Return the (x, y) coordinate for the center point of the cell that contains the specified text.  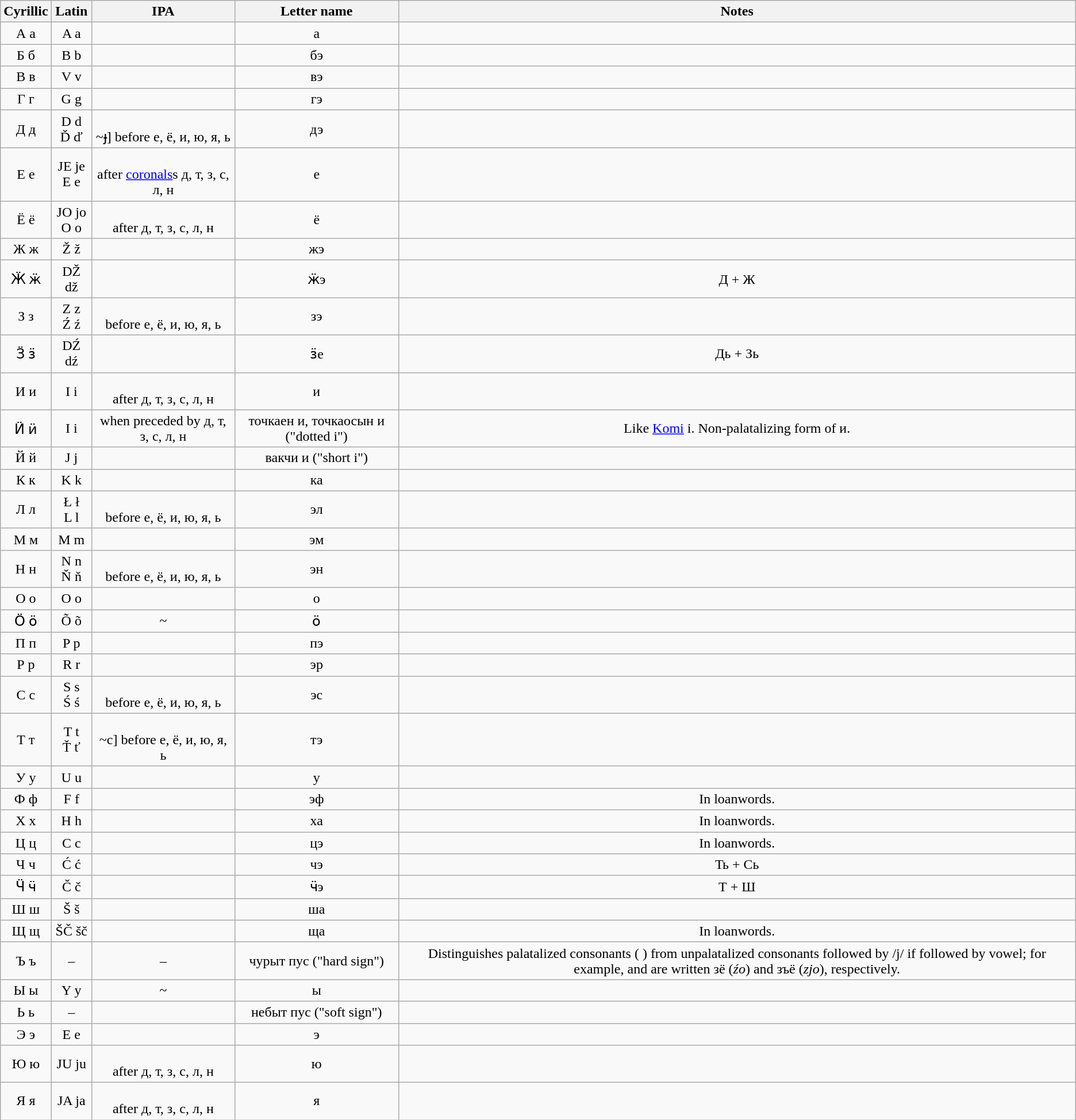
Ь ь (26, 1012)
У у (26, 777)
Е е (26, 175)
жэ (316, 249)
R r (71, 665)
IPA (163, 11)
э (316, 1034)
Б б (26, 55)
E e (71, 1034)
G g (71, 99)
Т т (26, 740)
Ł łL l (71, 509)
гэ (316, 99)
цэ (316, 843)
ша (316, 909)
ӟе (316, 354)
J j (71, 458)
Like Komi і. Non-palatalizing form of и. (737, 429)
ё (316, 220)
Y y (71, 990)
е (316, 175)
ы (316, 990)
Д д (26, 129)
а (316, 33)
Д + Ж (737, 279)
ща (316, 931)
ŠČ šč (71, 931)
Ф ф (26, 799)
З з (26, 316)
C c (71, 843)
ха (316, 821)
Latin (71, 11)
Ж ж (26, 249)
S sŚ ś (71, 694)
Щ щ (26, 931)
ӧ (316, 621)
ю (316, 1064)
зэ (316, 316)
Ӧ ӧ (26, 621)
эл (316, 509)
~c] before е, ё, и, ю, я, ь (163, 740)
Ӝ ӝ (26, 279)
Č č (71, 887)
С с (26, 694)
эм (316, 539)
Letter name (316, 11)
Ć ć (71, 865)
K k (71, 480)
ка (316, 480)
небыт пус ("soft sign") (316, 1012)
N nŇ ň (71, 569)
чэ (316, 865)
эс (316, 694)
Ё ё (26, 220)
эр (316, 665)
DŽ dž (71, 279)
Н н (26, 569)
И и (26, 391)
бэ (316, 55)
Ӵ ӵ (26, 887)
Т + Ш (737, 887)
T tŤ ť (71, 740)
Z zŹ ź (71, 316)
~ɟ] before е, ё, и, ю, я, ь (163, 129)
after coronalss д, т, з, с, л, н (163, 175)
Ӥ ӥ (26, 429)
Ц ц (26, 843)
эф (316, 799)
А а (26, 33)
JA ja (71, 1101)
Л л (26, 509)
Р р (26, 665)
Ы ы (26, 990)
JU ju (71, 1064)
М м (26, 539)
Ӟ ӟ (26, 354)
when preceded by д, т, з, с, л, н (163, 429)
JE jeE e (71, 175)
Г г (26, 99)
P p (71, 643)
M m (71, 539)
вакчи и ("short i") (316, 458)
я (316, 1101)
ӵэ (316, 887)
эн (316, 569)
точкаен и, точкаосын и ("dotted i") (316, 429)
В в (26, 77)
Ъ ъ (26, 961)
Cyrillic (26, 11)
П п (26, 643)
о (316, 598)
К к (26, 480)
и (316, 391)
дэ (316, 129)
у (316, 777)
O o (71, 598)
Ш ш (26, 909)
вэ (316, 77)
JO joO o (71, 220)
B b (71, 55)
A a (71, 33)
О о (26, 598)
Э э (26, 1034)
Я я (26, 1101)
Ч ч (26, 865)
тэ (316, 740)
чурыт пус ("hard sign") (316, 961)
Х х (26, 821)
F f (71, 799)
пэ (316, 643)
Ю ю (26, 1064)
Õ õ (71, 621)
Дь + Зь (737, 354)
Ž ž (71, 249)
V v (71, 77)
DŹ dź (71, 354)
U u (71, 777)
Notes (737, 11)
D dĎ ď (71, 129)
ӝэ (316, 279)
H h (71, 821)
Š š (71, 909)
Ть + Сь (737, 865)
Й й (26, 458)
